Find where the given text appears and provide that cell's center as [x, y] coordinate. 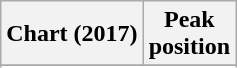
Chart (2017) [72, 34]
Peak position [189, 34]
